Locate the cell with the specified text and output its (X, Y) center coordinate. 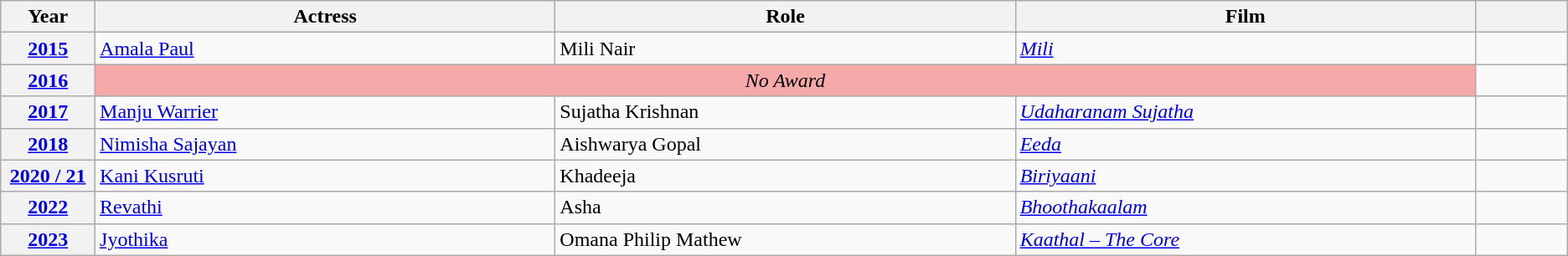
Role (786, 17)
2015 (49, 49)
Revathi (325, 207)
2020 / 21 (49, 176)
No Award (786, 80)
Manju Warrier (325, 112)
Bhoothakaalam (1245, 207)
Biriyaani (1245, 176)
Khadeeja (786, 176)
Jyothika (325, 239)
2017 (49, 112)
Aishwarya Gopal (786, 144)
Actress (325, 17)
Kani Kusruti (325, 176)
Eeda (1245, 144)
Omana Philip Mathew (786, 239)
Sujatha Krishnan (786, 112)
Film (1245, 17)
2022 (49, 207)
Year (49, 17)
Asha (786, 207)
Kaathal – The Core (1245, 239)
Udaharanam Sujatha (1245, 112)
Mili Nair (786, 49)
Mili (1245, 49)
2018 (49, 144)
2023 (49, 239)
Amala Paul (325, 49)
Nimisha Sajayan (325, 144)
2016 (49, 80)
